Extract the [x, y] coordinate from the center of the cell holding the provided text.  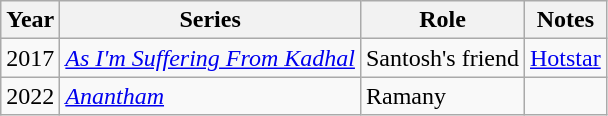
2022 [30, 96]
Anantham [210, 96]
Santosh's friend [442, 58]
2017 [30, 58]
Role [442, 20]
As I'm Suffering From Kadhal [210, 58]
Year [30, 20]
Ramany [442, 96]
Series [210, 20]
Hotstar [565, 58]
Notes [565, 20]
